Extract the (x, y) coordinate from the center of the cell holding the provided text.  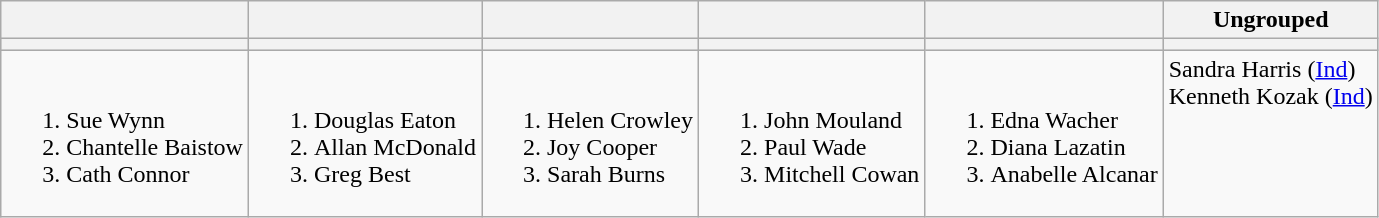
John MoulandPaul WadeMitchell Cowan (812, 134)
Edna WacherDiana LazatinAnabelle Alcanar (1044, 134)
Ungrouped (1270, 20)
Sue WynnChantelle BaistowCath Connor (125, 134)
Sandra Harris (Ind) Kenneth Kozak (Ind) (1270, 134)
Helen CrowleyJoy CooperSarah Burns (590, 134)
Douglas EatonAllan McDonaldGreg Best (364, 134)
